Locate the cell with the specified text and output its [X, Y] center coordinate. 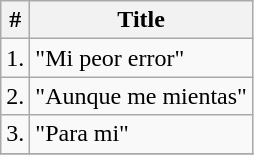
"Aunque me mientas" [142, 96]
# [16, 20]
1. [16, 58]
Title [142, 20]
"Mi peor error" [142, 58]
3. [16, 134]
"Para mi" [142, 134]
2. [16, 96]
